Locate the cell with the specified text and output its [x, y] center coordinate. 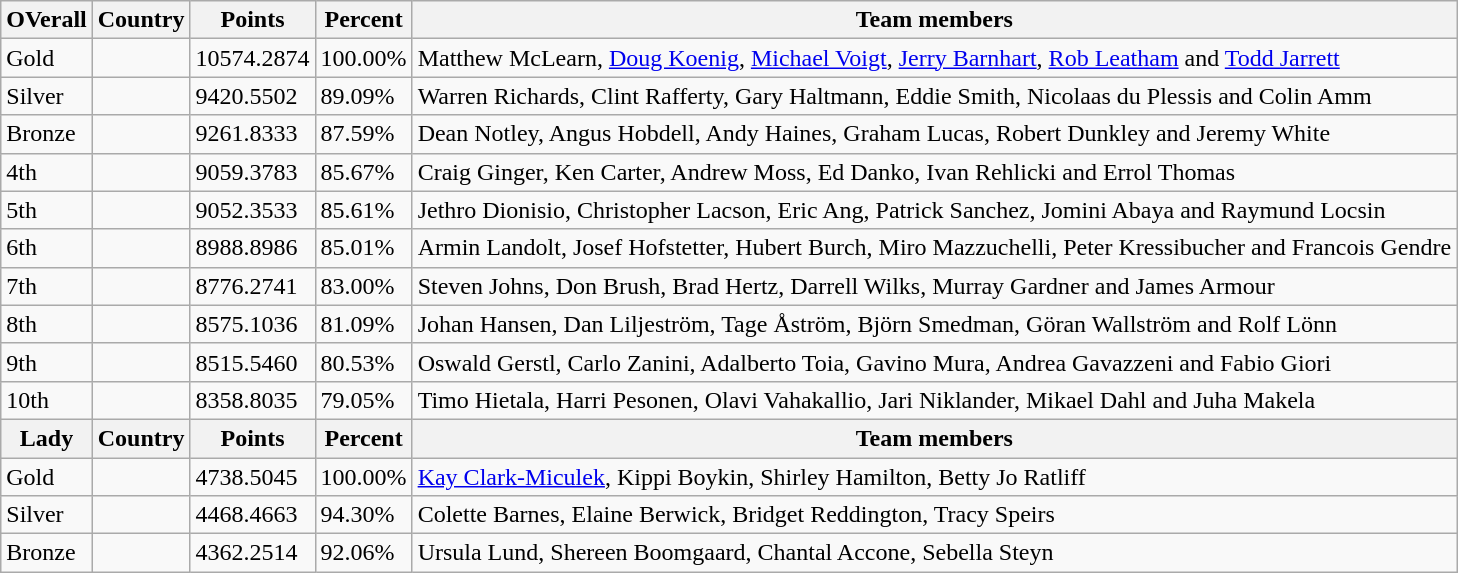
Kay Clark-Miculek, Kippi Boykin, Shirley Hamilton, Betty Jo Ratliff [934, 477]
Colette Barnes, Elaine Berwick, Bridget Reddington, Tracy Speirs [934, 515]
85.61% [364, 210]
Matthew McLearn, Doug Koenig, Michael Voigt, Jerry Barnhart, Rob Leatham and Todd Jarrett [934, 58]
4362.2514 [252, 553]
8988.8986 [252, 248]
Armin Landolt, Josef Hofstetter, Hubert Burch, Miro Mazzuchelli, Peter Kressibucher and Francois Gendre [934, 248]
Timo Hietala, Harri Pesonen, Olavi Vahakallio, Jari Niklander, Mikael Dahl and Juha Makela [934, 400]
89.09% [364, 96]
83.00% [364, 286]
Craig Ginger, Ken Carter, Andrew Moss, Ed Danko, Ivan Rehlicki and Errol Thomas [934, 172]
80.53% [364, 362]
8515.5460 [252, 362]
8th [47, 324]
Johan Hansen, Dan Liljeström, Tage Åström, Björn Smedman, Göran Wallström and Rolf Lönn [934, 324]
OVerall [47, 20]
Jethro Dionisio, Christopher Lacson, Eric Ang, Patrick Sanchez, Jomini Abaya and Raymund Locsin [934, 210]
4738.5045 [252, 477]
94.30% [364, 515]
81.09% [364, 324]
92.06% [364, 553]
Warren Richards, Clint Rafferty, Gary Haltmann, Eddie Smith, Nicolaas du Plessis and Colin Amm [934, 96]
85.01% [364, 248]
Steven Johns, Don Brush, Brad Hertz, Darrell Wilks, Murray Gardner and James Armour [934, 286]
79.05% [364, 400]
Oswald Gerstl, Carlo Zanini, Adalberto Toia, Gavino Mura, Andrea Gavazzeni and Fabio Giori [934, 362]
9420.5502 [252, 96]
8358.8035 [252, 400]
Ursula Lund, Shereen Boomgaard, Chantal Accone, Sebella Steyn [934, 553]
9th [47, 362]
Dean Notley, Angus Hobdell, Andy Haines, Graham Lucas, Robert Dunkley and Jeremy White [934, 134]
6th [47, 248]
9052.3533 [252, 210]
9261.8333 [252, 134]
10th [47, 400]
4th [47, 172]
8575.1036 [252, 324]
10574.2874 [252, 58]
8776.2741 [252, 286]
7th [47, 286]
87.59% [364, 134]
4468.4663 [252, 515]
5th [47, 210]
Lady [47, 438]
9059.3783 [252, 172]
85.67% [364, 172]
